Detect which cell encompasses the target text, then output its (X, Y) center coordinate. 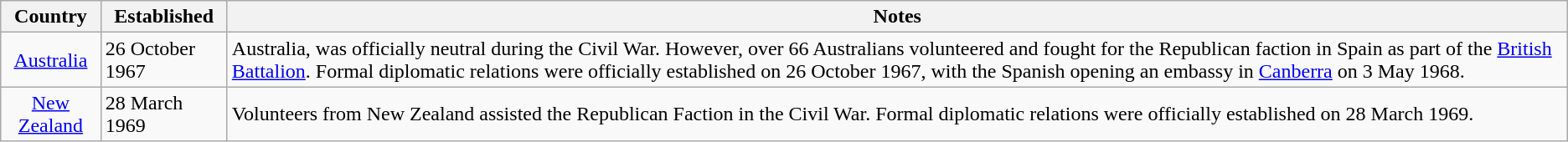
Country (50, 17)
New Zealand (50, 114)
Notes (897, 17)
Established (164, 17)
28 March 1969 (164, 114)
26 October 1967 (164, 60)
Australia (50, 60)
